Capture the cell that displays the provided text and extract its (x, y) central coordinate. 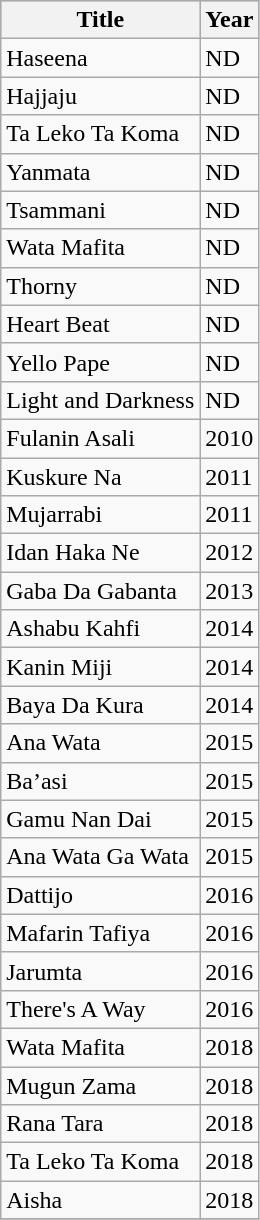
Heart Beat (100, 324)
Idan Haka Ne (100, 553)
2013 (230, 591)
Hajjaju (100, 96)
There's A Way (100, 1009)
Ana Wata (100, 743)
Ana Wata Ga Wata (100, 857)
Gamu Nan Dai (100, 819)
Mujarrabi (100, 515)
Kuskure Na (100, 477)
Dattijo (100, 895)
Gaba Da Gabanta (100, 591)
Jarumta (100, 971)
2012 (230, 553)
Mafarin Tafiya (100, 933)
Kanin Miji (100, 667)
Ba’asi (100, 781)
Aisha (100, 1200)
Thorny (100, 286)
Haseena (100, 58)
Yello Pape (100, 362)
Tsammani (100, 210)
Baya Da Kura (100, 705)
Title (100, 20)
Fulanin Asali (100, 438)
Yanmata (100, 172)
Light and Darkness (100, 400)
Mugun Zama (100, 1085)
Rana Tara (100, 1124)
2010 (230, 438)
Year (230, 20)
Ashabu Kahfi (100, 629)
